Output the [X, Y] coordinate of the center of the cell containing the given text.  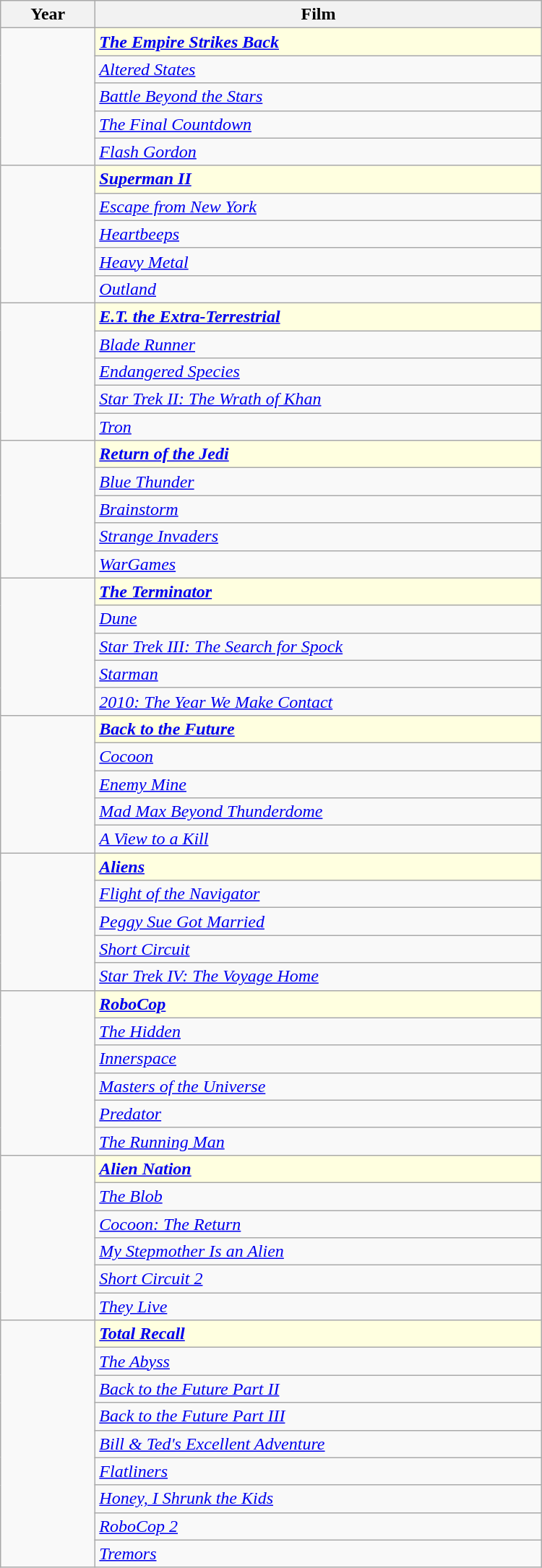
Return of the Jedi [318, 454]
Honey, I Shrunk the Kids [318, 1499]
Starman [318, 674]
They Live [318, 1307]
Tremors [318, 1554]
Star Trek IV: The Voyage Home [318, 976]
RoboCop 2 [318, 1526]
WarGames [318, 564]
Outland [318, 289]
Film [318, 14]
Star Trek II: The Wrath of Khan [318, 399]
Short Circuit 2 [318, 1279]
Brainstorm [318, 509]
Blade Runner [318, 345]
Mad Max Beyond Thunderdome [318, 812]
Aliens [318, 867]
Enemy Mine [318, 784]
Dune [318, 619]
Alien Nation [318, 1169]
My Stepmother Is an Alien [318, 1252]
RoboCop [318, 1004]
Masters of the Universe [318, 1086]
2010: The Year We Make Contact [318, 701]
Cocoon [318, 756]
Escape from New York [318, 207]
The Empire Strikes Back [318, 42]
Star Trek III: The Search for Spock [318, 646]
A View to a Kill [318, 839]
Flight of the Navigator [318, 894]
The Final Countdown [318, 124]
The Terminator [318, 592]
Flash Gordon [318, 152]
Total Recall [318, 1334]
Endangered Species [318, 372]
Heartbeeps [318, 234]
Predator [318, 1114]
Blue Thunder [318, 482]
Battle Beyond the Stars [318, 97]
The Running Man [318, 1141]
Flatliners [318, 1471]
Innerspace [318, 1059]
Tron [318, 427]
Back to the Future [318, 729]
The Blob [318, 1196]
Superman II [318, 179]
Short Circuit [318, 949]
Back to the Future Part II [318, 1389]
Heavy Metal [318, 261]
Back to the Future Part III [318, 1416]
The Hidden [318, 1031]
E.T. the Extra-Terrestrial [318, 316]
Year [48, 14]
Strange Invaders [318, 537]
Cocoon: The Return [318, 1224]
Peggy Sue Got Married [318, 922]
Bill & Ted's Excellent Adventure [318, 1444]
Altered States [318, 69]
The Abyss [318, 1361]
